Locate the cell with the specified text and output its [x, y] center coordinate. 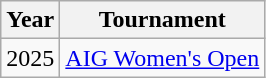
Tournament [162, 20]
Year [30, 20]
2025 [30, 58]
AIG Women's Open [162, 58]
